Return [X, Y] of the center of cell containing provided text 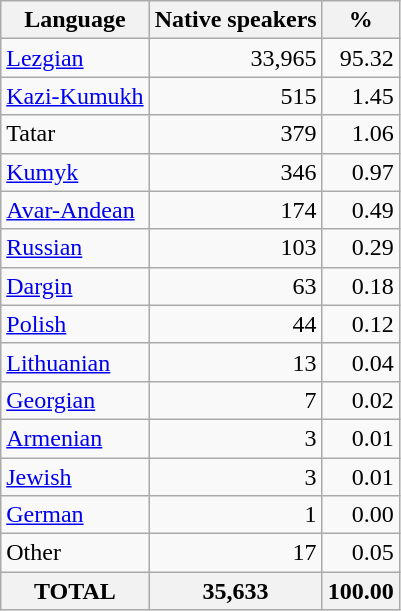
1.06 [360, 134]
1 [236, 515]
Other [75, 553]
% [360, 20]
35,633 [236, 591]
Native speakers [236, 20]
Jewish [75, 477]
17 [236, 553]
379 [236, 134]
33,965 [236, 58]
TOTAL [75, 591]
0.05 [360, 553]
0.49 [360, 210]
Lezgian [75, 58]
0.29 [360, 248]
German [75, 515]
Kumyk [75, 172]
0.04 [360, 362]
Tatar [75, 134]
0.97 [360, 172]
Dargin [75, 286]
103 [236, 248]
Russian [75, 248]
44 [236, 324]
346 [236, 172]
1.45 [360, 96]
Avar-Andean [75, 210]
0.18 [360, 286]
Language [75, 20]
Georgian [75, 400]
515 [236, 96]
13 [236, 362]
Armenian [75, 438]
7 [236, 400]
Polish [75, 324]
95.32 [360, 58]
174 [236, 210]
100.00 [360, 591]
63 [236, 286]
0.12 [360, 324]
0.00 [360, 515]
Kazi-Kumukh [75, 96]
Lithuanian [75, 362]
0.02 [360, 400]
